Locate the cell with the specified text and output its (X, Y) center coordinate. 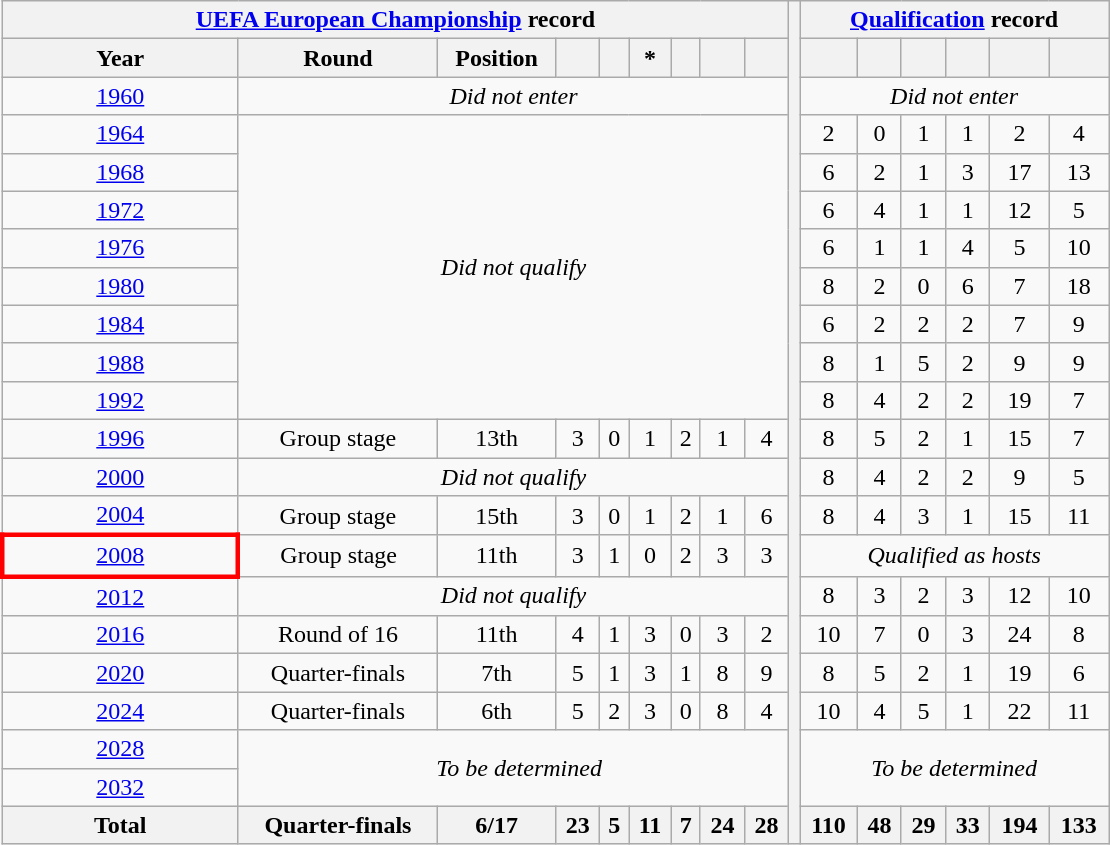
22 (1020, 711)
1964 (120, 134)
2028 (120, 749)
2032 (120, 787)
2020 (120, 673)
2012 (120, 596)
48 (879, 825)
15th (497, 516)
Round (338, 58)
UEFA European Championship record (395, 20)
Total (120, 825)
23 (578, 825)
17 (1020, 172)
1980 (120, 286)
29 (923, 825)
2008 (120, 556)
13th (497, 438)
2024 (120, 711)
1960 (120, 96)
1968 (120, 172)
33 (968, 825)
Position (497, 58)
1984 (120, 324)
6/17 (497, 825)
110 (829, 825)
7th (497, 673)
Qualified as hosts (954, 556)
1976 (120, 248)
194 (1020, 825)
13 (1078, 172)
Year (120, 58)
28 (766, 825)
133 (1078, 825)
Qualification record (954, 20)
2004 (120, 516)
Round of 16 (338, 635)
1988 (120, 362)
* (650, 58)
2016 (120, 635)
18 (1078, 286)
1996 (120, 438)
1992 (120, 400)
6th (497, 711)
2000 (120, 477)
1972 (120, 210)
